Detect which cell encompasses the target text, then output its [X, Y] center coordinate. 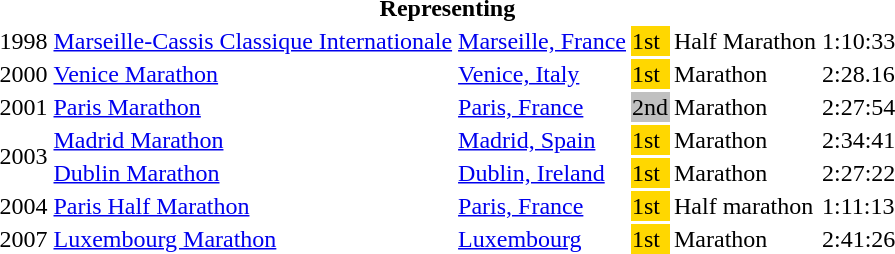
Dublin, Ireland [542, 173]
Half Marathon [746, 41]
Dublin Marathon [253, 173]
Madrid, Spain [542, 140]
Madrid Marathon [253, 140]
Paris Marathon [253, 107]
Luxembourg Marathon [253, 239]
Venice, Italy [542, 74]
Marseille, France [542, 41]
Half marathon [746, 206]
Paris Half Marathon [253, 206]
2nd [650, 107]
Luxembourg [542, 239]
Marseille-Cassis Classique Internationale [253, 41]
Venice Marathon [253, 74]
